Detect which cell encompasses the target text, then output its [x, y] center coordinate. 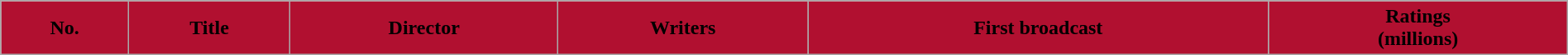
No. [65, 28]
Writers [683, 28]
First broadcast [1039, 28]
Ratings(millions) [1417, 28]
Title [208, 28]
Director [424, 28]
